Find where the given text appears and provide that cell's center as (x, y) coordinate. 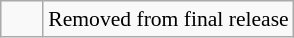
Removed from final release (168, 19)
